For the text-containing cell, return its midpoint in (X, Y) coordinate format. 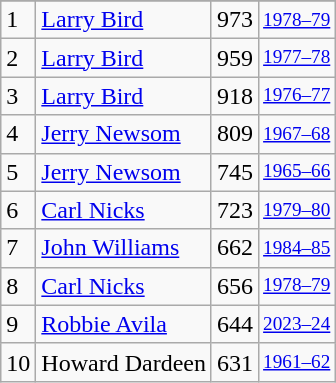
723 (234, 210)
918 (234, 96)
8 (18, 286)
745 (234, 172)
662 (234, 248)
1976–77 (297, 96)
7 (18, 248)
6 (18, 210)
959 (234, 58)
1961–62 (297, 362)
1984–85 (297, 248)
1967–68 (297, 134)
809 (234, 134)
1979–80 (297, 210)
Robbie Avila (124, 324)
656 (234, 286)
1 (18, 20)
4 (18, 134)
631 (234, 362)
10 (18, 362)
973 (234, 20)
644 (234, 324)
1965–66 (297, 172)
9 (18, 324)
3 (18, 96)
5 (18, 172)
John Williams (124, 248)
1977–78 (297, 58)
2023–24 (297, 324)
Howard Dardeen (124, 362)
2 (18, 58)
